Output the [X, Y] coordinate of the center of the cell containing the given text.  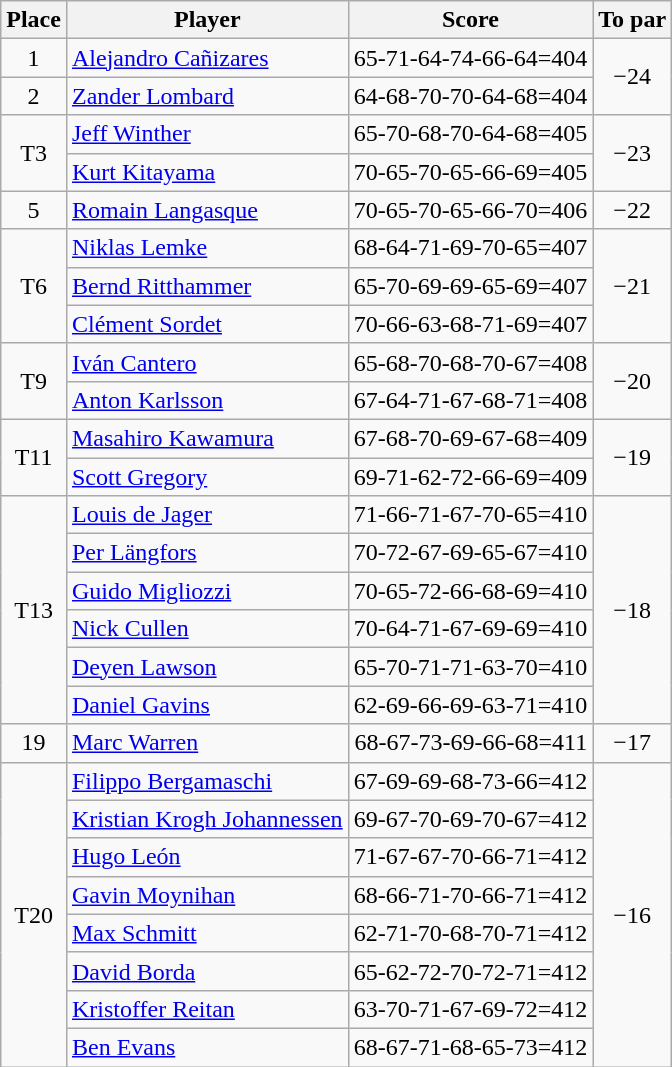
Nick Cullen [207, 629]
Alejandro Cañizares [207, 58]
Place [34, 20]
70-66-63-68-71-69=407 [470, 324]
Deyen Lawson [207, 667]
T20 [34, 914]
Iván Cantero [207, 362]
68-64-71-69-70-65=407 [470, 248]
71-66-71-67-70-65=410 [470, 515]
Score [470, 20]
Ben Evans [207, 1047]
−16 [632, 914]
Masahiro Kawamura [207, 438]
T6 [34, 286]
71-67-67-70-66-71=412 [470, 857]
65-70-68-70-64-68=405 [470, 134]
Max Schmitt [207, 933]
65-70-71-71-63-70=410 [470, 667]
1 [34, 58]
Per Längfors [207, 553]
Clément Sordet [207, 324]
2 [34, 96]
Anton Karlsson [207, 400]
65-70-69-69-65-69=407 [470, 286]
−22 [632, 210]
70-65-70-65-66-70=406 [470, 210]
Guido Migliozzi [207, 591]
T11 [34, 457]
Niklas Lemke [207, 248]
David Borda [207, 971]
Romain Langasque [207, 210]
Hugo León [207, 857]
70-64-71-67-69-69=410 [470, 629]
Kristoffer Reitan [207, 1009]
68-67-71-68-65-73=412 [470, 1047]
−19 [632, 457]
69-67-70-69-70-67=412 [470, 819]
63-70-71-67-69-72=412 [470, 1009]
70-65-72-66-68-69=410 [470, 591]
68-67-73-69-66-68=411 [470, 743]
Kurt Kitayama [207, 172]
65-71-64-74-66-64=404 [470, 58]
64-68-70-70-64-68=404 [470, 96]
−21 [632, 286]
Daniel Gavins [207, 705]
T3 [34, 153]
65-62-72-70-72-71=412 [470, 971]
To par [632, 20]
Bernd Ritthammer [207, 286]
69-71-62-72-66-69=409 [470, 477]
67-64-71-67-68-71=408 [470, 400]
Jeff Winther [207, 134]
−23 [632, 153]
68-66-71-70-66-71=412 [470, 895]
Zander Lombard [207, 96]
62-71-70-68-70-71=412 [470, 933]
T9 [34, 381]
62-69-66-69-63-71=410 [470, 705]
Louis de Jager [207, 515]
70-72-67-69-65-67=410 [470, 553]
−18 [632, 610]
Kristian Krogh Johannessen [207, 819]
70-65-70-65-66-69=405 [470, 172]
5 [34, 210]
Player [207, 20]
67-68-70-69-67-68=409 [470, 438]
T13 [34, 610]
−20 [632, 381]
Marc Warren [207, 743]
Gavin Moynihan [207, 895]
−17 [632, 743]
65-68-70-68-70-67=408 [470, 362]
Scott Gregory [207, 477]
−24 [632, 77]
67-69-69-68-73-66=412 [470, 781]
Filippo Bergamaschi [207, 781]
19 [34, 743]
